Search for the cell housing the specified text and yield its (X, Y) center coordinate. 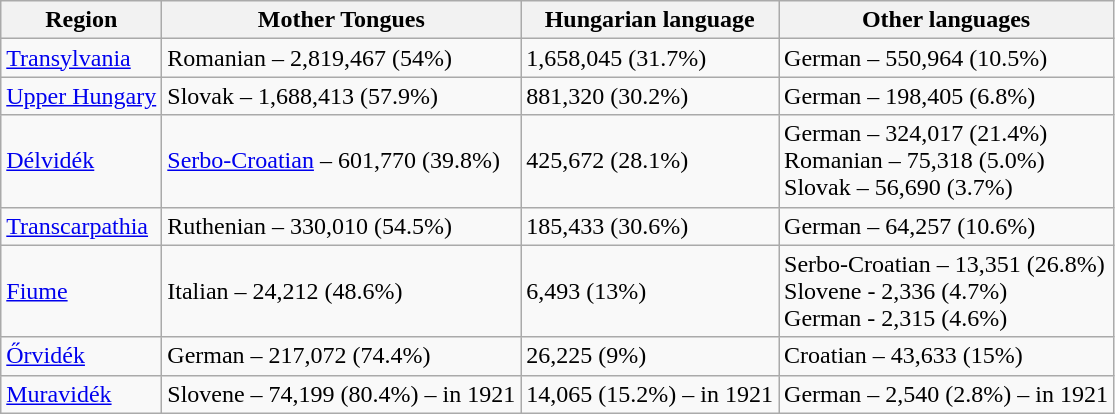
German – 217,072 (74.4%) (342, 356)
425,672 (28.1%) (650, 161)
Fiume (82, 291)
German – 64,257 (10.6%) (946, 226)
Slovak – 1,688,413 (57.9%) (342, 96)
Serbo-Croatian – 601,770 (39.8%) (342, 161)
1,658,045 (31.7%) (650, 58)
Italian – 24,212 (48.6%) (342, 291)
German – 550,964 (10.5%) (946, 58)
185,433 (30.6%) (650, 226)
Őrvidék (82, 356)
Délvidék (82, 161)
14,065 (15.2%) – in 1921 (650, 394)
Mother Tongues (342, 20)
Other languages (946, 20)
German – 2,540 (2.8%) – in 1921 (946, 394)
Hungarian language (650, 20)
Region (82, 20)
Ruthenian – 330,010 (54.5%) (342, 226)
26,225 (9%) (650, 356)
Croatian – 43,633 (15%) (946, 356)
Romanian – 2,819,467 (54%) (342, 58)
Upper Hungary (82, 96)
Muravidék (82, 394)
German – 324,017 (21.4%)Romanian – 75,318 (5.0%)Slovak – 56,690 (3.7%) (946, 161)
Serbo-Croatian – 13,351 (26.8%)Slovene - 2,336 (4.7%)German - 2,315 (4.6%) (946, 291)
German – 198,405 (6.8%) (946, 96)
881,320 (30.2%) (650, 96)
Transcarpathia (82, 226)
Transylvania (82, 58)
6,493 (13%) (650, 291)
Slovene – 74,199 (80.4%) – in 1921 (342, 394)
